For the text-containing cell, return its midpoint in (X, Y) coordinate format. 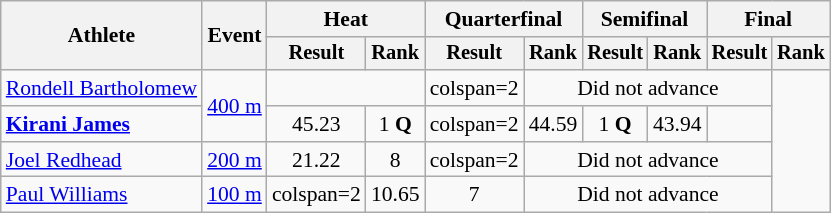
Final (768, 19)
Athlete (102, 36)
43.94 (678, 124)
Rondell Bartholomew (102, 88)
100 m (234, 195)
10.65 (396, 195)
Kirani James (102, 124)
Semifinal (644, 19)
Joel Redhead (102, 160)
400 m (234, 106)
7 (474, 195)
Paul Williams (102, 195)
21.22 (316, 160)
200 m (234, 160)
44.59 (554, 124)
Event (234, 36)
Heat (346, 19)
45.23 (316, 124)
Quarterfinal (504, 19)
8 (396, 160)
